For the text-containing cell, return its midpoint in [x, y] coordinate format. 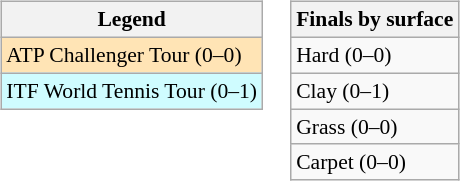
Legend [132, 20]
Grass (0–0) [374, 127]
Clay (0–1) [374, 91]
Hard (0–0) [374, 55]
ITF World Tennis Tour (0–1) [132, 91]
Finals by surface [374, 20]
ATP Challenger Tour (0–0) [132, 55]
Carpet (0–0) [374, 162]
